Return the (x, y) coordinate for the center point of the cell that contains the specified text.  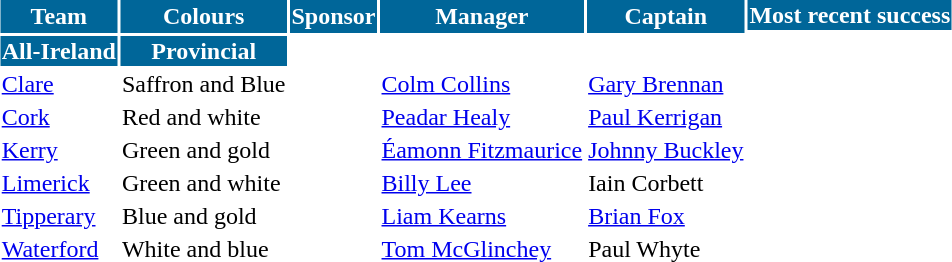
Provincial (204, 51)
Green and gold (204, 150)
Johnny Buckley (666, 150)
Peadar Healy (482, 117)
All-Ireland (58, 51)
Saffron and Blue (204, 84)
Paul Kerrigan (666, 117)
Kerry (58, 150)
Colm Collins (482, 84)
Sponsor (334, 16)
Éamonn Fitzmaurice (482, 150)
Most recent success (850, 15)
Colours (204, 16)
Liam Kearns (482, 216)
Limerick (58, 183)
Captain (666, 16)
Billy Lee (482, 183)
Cork (58, 117)
Team (58, 16)
Brian Fox (666, 216)
Tipperary (58, 216)
Blue and gold (204, 216)
Manager (482, 16)
Iain Corbett (666, 183)
Red and white (204, 117)
Clare (58, 84)
Green and white (204, 183)
Gary Brennan (666, 84)
